For the text-containing cell, return its midpoint in (X, Y) coordinate format. 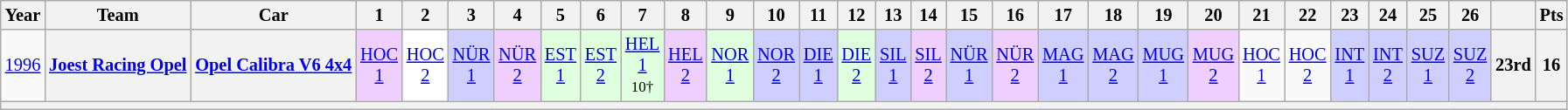
SUZ1 (1428, 65)
11 (819, 15)
Pts (1551, 15)
21 (1261, 15)
23rd (1513, 65)
25 (1428, 15)
Opel Calibra V6 4x4 (273, 65)
Car (273, 15)
Year (23, 15)
SIL2 (928, 65)
5 (561, 15)
DIE2 (857, 65)
DIE1 (819, 65)
17 (1063, 15)
NOR1 (729, 65)
NOR2 (777, 65)
Team (117, 15)
MUG1 (1163, 65)
13 (893, 15)
14 (928, 15)
9 (729, 15)
18 (1112, 15)
6 (601, 15)
23 (1350, 15)
26 (1470, 15)
INT2 (1388, 65)
1996 (23, 65)
19 (1163, 15)
Joest Racing Opel (117, 65)
15 (969, 15)
EST1 (561, 65)
12 (857, 15)
MAG1 (1063, 65)
3 (472, 15)
EST2 (601, 65)
HEL2 (686, 65)
MUG2 (1214, 65)
HEL110† (642, 65)
1 (380, 15)
SUZ2 (1470, 65)
22 (1308, 15)
SIL1 (893, 65)
10 (777, 15)
8 (686, 15)
7 (642, 15)
4 (518, 15)
20 (1214, 15)
2 (425, 15)
24 (1388, 15)
INT1 (1350, 65)
MAG2 (1112, 65)
